Capture the cell that displays the provided text and extract its [x, y] central coordinate. 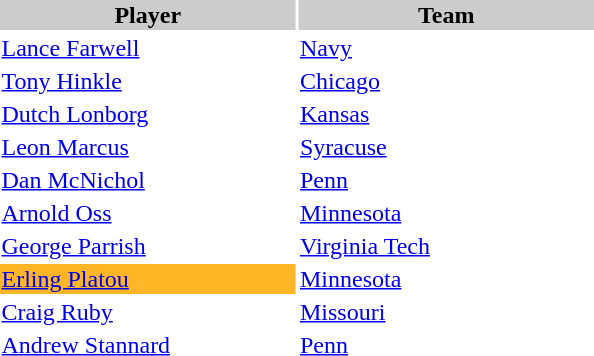
George Parrish [148, 246]
Arnold Oss [148, 213]
Player [148, 15]
Dan McNichol [148, 180]
Penn [446, 180]
Missouri [446, 312]
Dutch Lonborg [148, 114]
Kansas [446, 114]
Craig Ruby [148, 312]
Syracuse [446, 147]
Virginia Tech [446, 246]
Team [446, 15]
Chicago [446, 81]
Erling Platou [148, 279]
Tony Hinkle [148, 81]
Leon Marcus [148, 147]
Lance Farwell [148, 48]
Navy [446, 48]
